Capture the cell that displays the provided text and extract its (x, y) central coordinate. 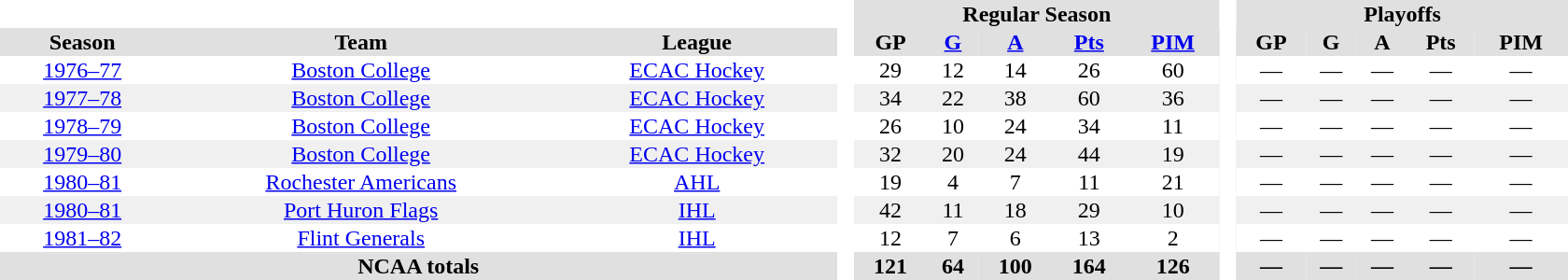
NCAA totals (418, 266)
Rochester Americans (360, 182)
1981–82 (82, 238)
64 (954, 266)
1976–77 (82, 70)
Flint Generals (360, 238)
1977–78 (82, 98)
AHL (696, 182)
14 (1015, 70)
22 (954, 98)
100 (1015, 266)
Playoffs (1402, 14)
Team (360, 42)
13 (1088, 238)
6 (1015, 238)
164 (1088, 266)
21 (1172, 182)
36 (1172, 98)
20 (954, 154)
4 (954, 182)
18 (1015, 210)
126 (1172, 266)
Port Huron Flags (360, 210)
1979–80 (82, 154)
Season (82, 42)
32 (890, 154)
1978–79 (82, 126)
League (696, 42)
Regular Season (1037, 14)
42 (890, 210)
2 (1172, 238)
38 (1015, 98)
44 (1088, 154)
121 (890, 266)
